Determine the [X, Y] coordinate at the center of the cell enclosing the given text.  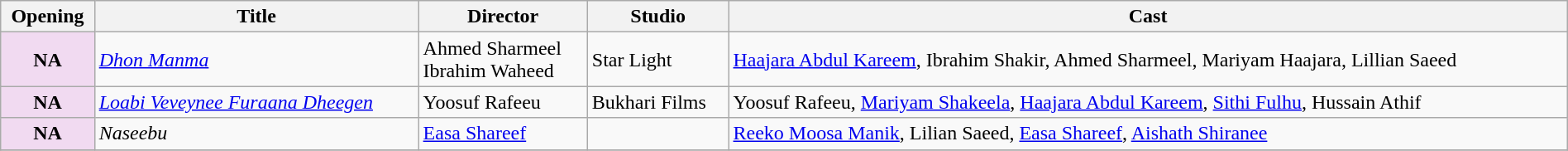
Director [503, 17]
Dhon Manma [256, 60]
Studio [658, 17]
Yoosuf Rafeeu, Mariyam Shakeela, Haajara Abdul Kareem, Sithi Fulhu, Hussain Athif [1148, 102]
Title [256, 17]
Yoosuf Rafeeu [503, 102]
Bukhari Films [658, 102]
Star Light [658, 60]
Opening [48, 17]
Ahmed SharmeelIbrahim Waheed [503, 60]
Easa Shareef [503, 134]
Haajara Abdul Kareem, Ibrahim Shakir, Ahmed Sharmeel, Mariyam Haajara, Lillian Saeed [1148, 60]
Loabi Veveynee Furaana Dheegen [256, 102]
Naseebu [256, 134]
Cast [1148, 17]
Reeko Moosa Manik, Lilian Saeed, Easa Shareef, Aishath Shiranee [1148, 134]
